From the cell containing the given text, extract its center point as [X, Y] coordinate. 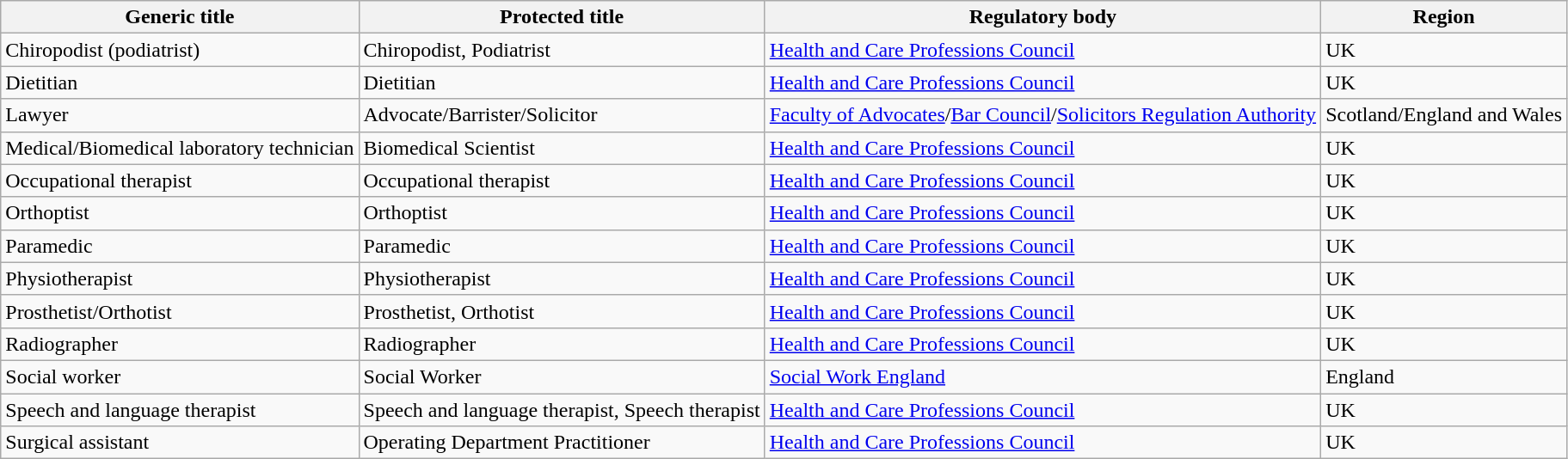
Social Work England [1042, 376]
Medical/Biomedical laboratory technician [180, 148]
Prosthetist, Orthotist [562, 311]
Social Worker [562, 376]
Advocate/Barrister/Solicitor [562, 115]
England [1444, 376]
Region [1444, 17]
Prosthetist/Orthotist [180, 311]
Scotland/England and Wales [1444, 115]
Generic title [180, 17]
Chiropodist (podiatrist) [180, 50]
Regulatory body [1042, 17]
Speech and language therapist [180, 410]
Surgical assistant [180, 443]
Operating Department Practitioner [562, 443]
Biomedical Scientist [562, 148]
Social worker [180, 376]
Lawyer [180, 115]
Faculty of Advocates/Bar Council/Solicitors Regulation Authority [1042, 115]
Speech and language therapist, Speech therapist [562, 410]
Chiropodist, Podiatrist [562, 50]
Protected title [562, 17]
